Identify which cell holds the provided text, then report its (X, Y) central coordinate. 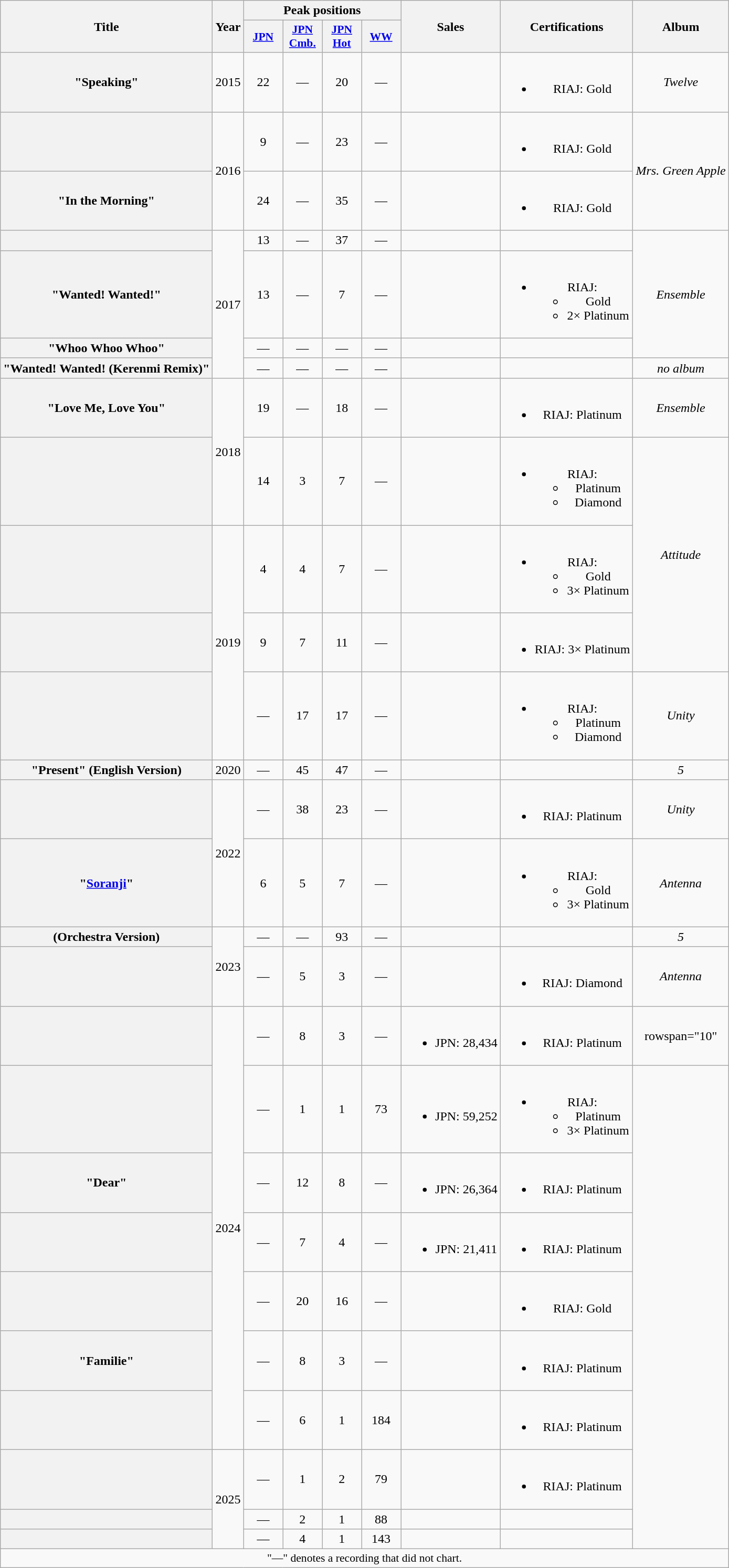
2020 (228, 770)
11 (342, 642)
88 (381, 1519)
JPNCmb. (302, 37)
73 (381, 1109)
2025 (228, 1499)
19 (263, 407)
47 (342, 770)
2023 (228, 967)
Sales (451, 26)
Attitude (681, 554)
Mrs. Green Apple (681, 171)
RIAJ: Diamond (567, 976)
rowspan="10" (681, 1036)
RIAJ:Platinum 3× Platinum (567, 1109)
18 (342, 407)
143 (381, 1539)
JPN: 26,364 (451, 1183)
22 (263, 82)
2017 (228, 304)
79 (381, 1479)
WW (381, 37)
"Love Me, Love You" (107, 407)
14 (263, 481)
2019 (228, 642)
2016 (228, 171)
JPN: 21,411 (451, 1242)
Certifications (567, 26)
2022 (228, 853)
JPN (263, 37)
"Whoo Whoo Whoo" (107, 348)
Peak positions (322, 10)
"Familie" (107, 1360)
Year (228, 26)
"—" denotes a recording that did not chart. (365, 1559)
Twelve (681, 82)
16 (342, 1301)
184 (381, 1420)
JPN: 28,434 (451, 1036)
12 (302, 1183)
"Dear" (107, 1183)
45 (302, 770)
no album (681, 368)
93 (342, 937)
38 (302, 809)
37 (342, 240)
"Wanted! Wanted! (Kerenmi Remix)" (107, 368)
"Soranji" (107, 883)
2018 (228, 451)
JPN: 59,252 (451, 1109)
"Wanted! Wanted!" (107, 294)
"In the Morning" (107, 200)
Album (681, 26)
(Orchestra Version) (107, 937)
"Speaking" (107, 82)
JPNHot (342, 37)
24 (263, 200)
Title (107, 26)
RIAJ:Gold 2× Platinum (567, 294)
2024 (228, 1228)
"Present" (English Version) (107, 770)
2015 (228, 82)
35 (342, 200)
RIAJ: 3× Platinum (567, 642)
